For the text-containing cell, return its midpoint in [x, y] coordinate format. 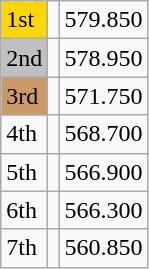
1st [24, 20]
568.700 [104, 134]
7th [24, 248]
571.750 [104, 96]
3rd [24, 96]
566.900 [104, 172]
6th [24, 210]
560.850 [104, 248]
578.950 [104, 58]
5th [24, 172]
579.850 [104, 20]
2nd [24, 58]
566.300 [104, 210]
4th [24, 134]
